Locate the cell with the specified text and output its (x, y) center coordinate. 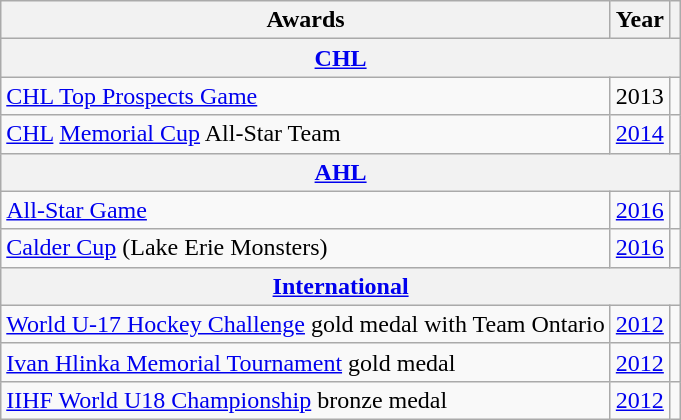
All-Star Game (306, 210)
AHL (341, 172)
Awards (306, 20)
Calder Cup (Lake Erie Monsters) (306, 248)
2014 (640, 134)
World U-17 Hockey Challenge gold medal with Team Ontario (306, 324)
2013 (640, 96)
CHL Memorial Cup All-Star Team (306, 134)
Year (640, 20)
CHL (341, 58)
International (341, 286)
Ivan Hlinka Memorial Tournament gold medal (306, 362)
IIHF World U18 Championship bronze medal (306, 400)
CHL Top Prospects Game (306, 96)
